Scan for the cell matching the given text and deliver its [x, y] coordinate at center. 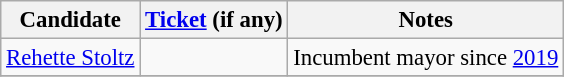
Candidate [70, 20]
Rehette Stoltz [70, 58]
Ticket (if any) [214, 20]
Incumbent mayor since 2019 [426, 58]
Notes [426, 20]
